Identify which cell holds the provided text, then report its [X, Y] central coordinate. 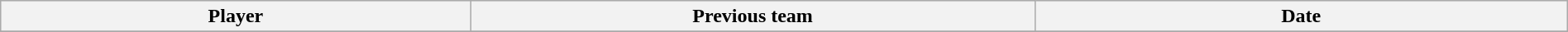
Previous team [753, 16]
Player [236, 16]
Date [1301, 16]
